Return (X, Y) of the center of cell containing provided text 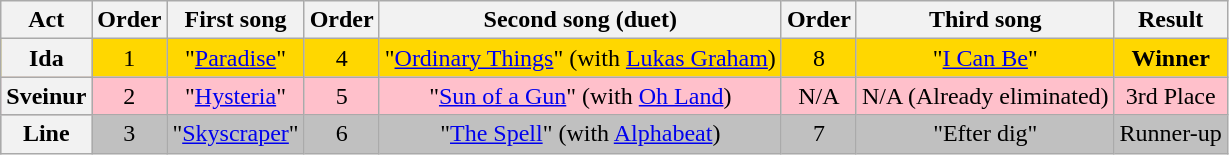
N/A (818, 96)
3 (130, 134)
3rd Place (1170, 96)
Second song (duet) (580, 20)
Result (1170, 20)
"Efter dig" (985, 134)
Runner-up (1170, 134)
5 (342, 96)
"Paradise" (236, 58)
"The Spell" (with Alphabeat) (580, 134)
Line (46, 134)
Ida (46, 58)
Sveinur (46, 96)
First song (236, 20)
Third song (985, 20)
4 (342, 58)
Winner (1170, 58)
"I Can Be" (985, 58)
6 (342, 134)
1 (130, 58)
"Skyscraper" (236, 134)
7 (818, 134)
"Hysteria" (236, 96)
N/A (Already eliminated) (985, 96)
8 (818, 58)
"Ordinary Things" (with Lukas Graham) (580, 58)
"Sun of a Gun" (with Oh Land) (580, 96)
2 (130, 96)
Act (46, 20)
